Provide the [X, Y] coordinate of the cell's center where the given text is located.  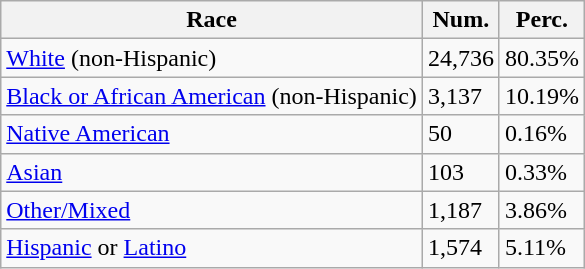
Perc. [542, 20]
White (non-Hispanic) [212, 58]
0.33% [542, 172]
Native American [212, 134]
1,574 [460, 248]
0.16% [542, 134]
5.11% [542, 248]
Race [212, 20]
50 [460, 134]
24,736 [460, 58]
3.86% [542, 210]
80.35% [542, 58]
103 [460, 172]
10.19% [542, 96]
Asian [212, 172]
Num. [460, 20]
Other/Mixed [212, 210]
Hispanic or Latino [212, 248]
3,137 [460, 96]
1,187 [460, 210]
Black or African American (non-Hispanic) [212, 96]
